Capture the cell that displays the provided text and extract its (X, Y) central coordinate. 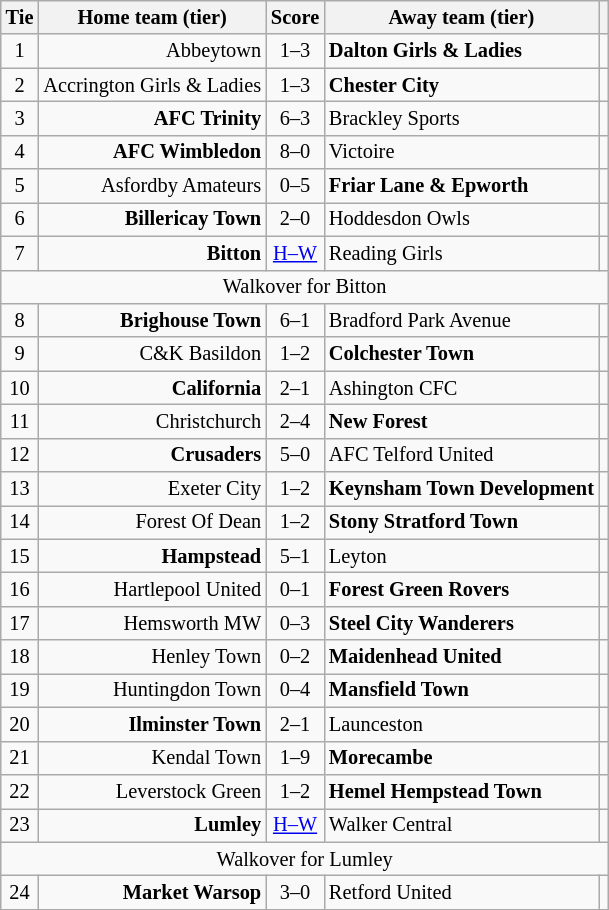
Walkover for Bitton (305, 287)
Maidenhead United (462, 657)
Hemsworth MW (152, 623)
0–1 (295, 589)
Stony Stratford Town (462, 522)
0–3 (295, 623)
Brackley Sports (462, 118)
4 (20, 152)
20 (20, 724)
California (152, 388)
0–4 (295, 690)
22 (20, 791)
Away team (tier) (462, 17)
Asfordby Amateurs (152, 186)
Hampstead (152, 556)
8–0 (295, 152)
Retford United (462, 892)
2–0 (295, 219)
Hoddesdon Owls (462, 219)
2 (20, 85)
Hartlepool United (152, 589)
3 (20, 118)
AFC Trinity (152, 118)
13 (20, 489)
Keynsham Town Development (462, 489)
Chester City (462, 85)
Lumley (152, 825)
Accrington Girls & Ladies (152, 85)
C&K Basildon (152, 354)
Tie (20, 17)
Billericay Town (152, 219)
7 (20, 253)
11 (20, 421)
9 (20, 354)
Abbeytown (152, 51)
1 (20, 51)
AFC Telford United (462, 455)
Kendal Town (152, 758)
17 (20, 623)
23 (20, 825)
Brighouse Town (152, 320)
6–1 (295, 320)
6 (20, 219)
16 (20, 589)
Henley Town (152, 657)
0–5 (295, 186)
19 (20, 690)
Leyton (462, 556)
5–1 (295, 556)
Walker Central (462, 825)
Morecambe (462, 758)
Dalton Girls & Ladies (462, 51)
Walkover for Lumley (305, 859)
24 (20, 892)
5–0 (295, 455)
Crusaders (152, 455)
3–0 (295, 892)
Home team (tier) (152, 17)
6–3 (295, 118)
Ilminster Town (152, 724)
Steel City Wanderers (462, 623)
12 (20, 455)
Reading Girls (462, 253)
Hemel Hempstead Town (462, 791)
Mansfield Town (462, 690)
Bitton (152, 253)
Christchurch (152, 421)
Exeter City (152, 489)
0–2 (295, 657)
Forest Green Rovers (462, 589)
Leverstock Green (152, 791)
Friar Lane & Epworth (462, 186)
5 (20, 186)
Victoire (462, 152)
Launceston (462, 724)
8 (20, 320)
Bradford Park Avenue (462, 320)
Ashington CFC (462, 388)
2–4 (295, 421)
Market Warsop (152, 892)
Score (295, 17)
AFC Wimbledon (152, 152)
Huntingdon Town (152, 690)
10 (20, 388)
Forest Of Dean (152, 522)
18 (20, 657)
1–9 (295, 758)
Colchester Town (462, 354)
15 (20, 556)
14 (20, 522)
21 (20, 758)
New Forest (462, 421)
